From the cell containing the given text, extract its center point as [x, y] coordinate. 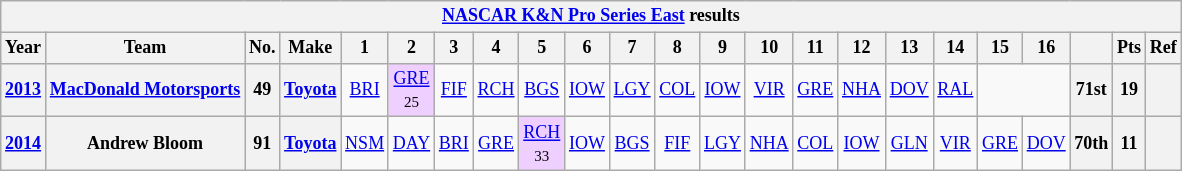
Ref [1163, 48]
2 [411, 48]
14 [956, 48]
71st [1092, 90]
NASCAR K&N Pro Series East results [591, 16]
Year [24, 48]
19 [1130, 90]
Pts [1130, 48]
RCH33 [542, 144]
8 [678, 48]
4 [496, 48]
Make [310, 48]
No. [262, 48]
3 [454, 48]
16 [1046, 48]
RCH [496, 90]
2014 [24, 144]
10 [769, 48]
13 [909, 48]
GLN [909, 144]
12 [862, 48]
9 [723, 48]
2013 [24, 90]
70th [1092, 144]
GRE25 [411, 90]
1 [365, 48]
5 [542, 48]
MacDonald Motorsports [144, 90]
RAL [956, 90]
Team [144, 48]
49 [262, 90]
Andrew Bloom [144, 144]
91 [262, 144]
NSM [365, 144]
7 [632, 48]
DAY [411, 144]
15 [1000, 48]
6 [588, 48]
